Detect which cell encompasses the target text, then output its (X, Y) center coordinate. 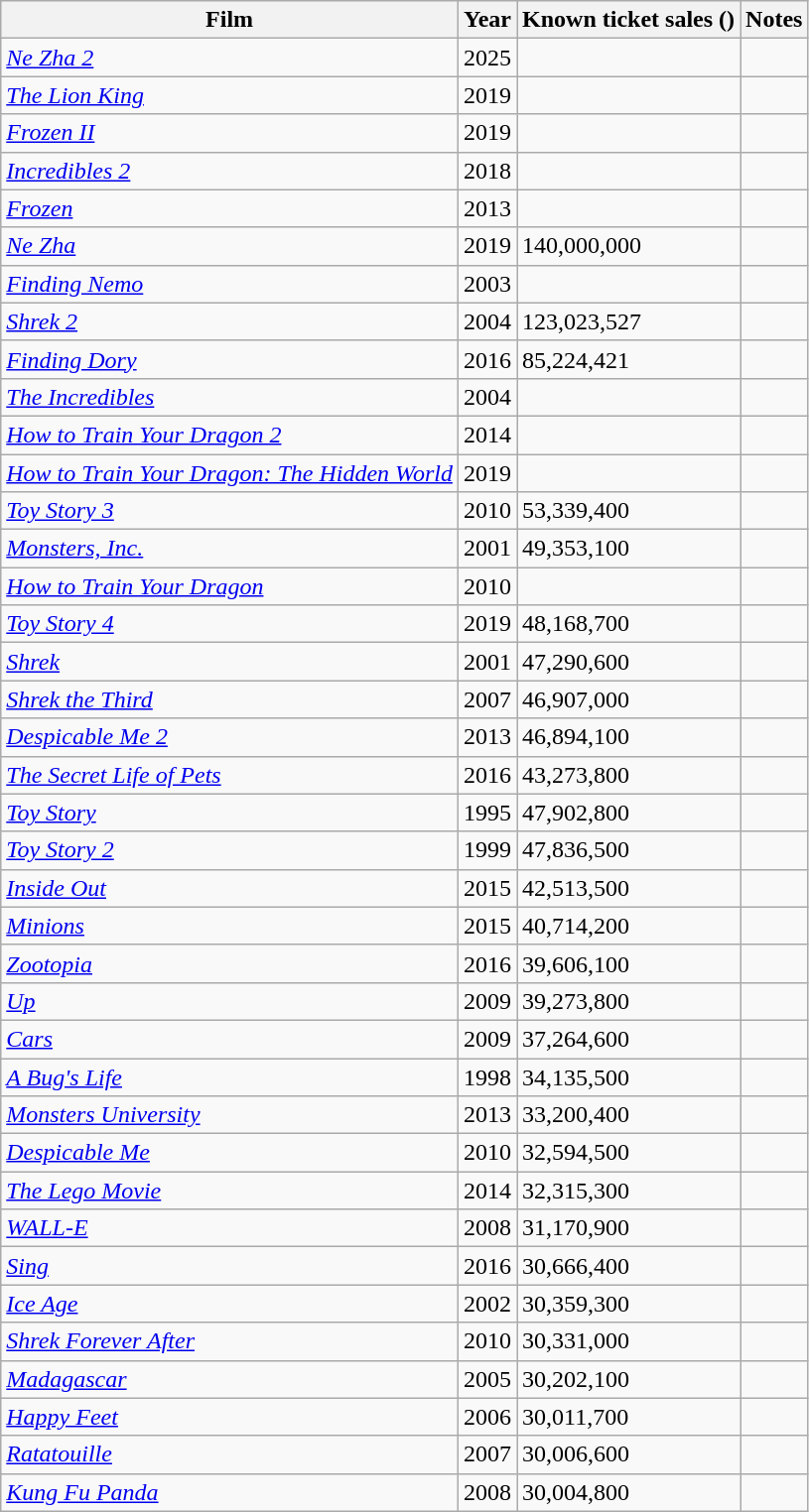
30,006,600 (629, 1454)
WALL-E (230, 1228)
Despicable Me (230, 1153)
47,836,500 (629, 850)
43,273,800 (629, 775)
37,264,600 (629, 1039)
46,894,100 (629, 737)
A Bug's Life (230, 1076)
Kung Fu Panda (230, 1492)
Shrek (230, 662)
48,168,700 (629, 624)
30,359,300 (629, 1304)
30,666,400 (629, 1266)
2005 (486, 1379)
Toy Story (230, 813)
Happy Feet (230, 1417)
47,290,600 (629, 662)
Notes (774, 20)
Finding Dory (230, 359)
How to Train Your Dragon 2 (230, 435)
Toy Story 4 (230, 624)
Frozen (230, 208)
The Lego Movie (230, 1191)
30,331,000 (629, 1341)
30,202,100 (629, 1379)
1999 (486, 850)
Sing (230, 1266)
The Secret Life of Pets (230, 775)
53,339,400 (629, 511)
30,011,700 (629, 1417)
32,315,300 (629, 1191)
Incredibles 2 (230, 171)
Monsters University (230, 1115)
Despicable Me 2 (230, 737)
32,594,500 (629, 1153)
1998 (486, 1076)
Ice Age (230, 1304)
Finding Nemo (230, 284)
2003 (486, 284)
Minions (230, 926)
30,004,800 (629, 1492)
40,714,200 (629, 926)
The Lion King (230, 95)
Shrek 2 (230, 321)
46,907,000 (629, 699)
85,224,421 (629, 359)
Ne Zha (230, 246)
2006 (486, 1417)
Ratatouille (230, 1454)
Madagascar (230, 1379)
Cars (230, 1039)
39,273,800 (629, 1001)
2002 (486, 1304)
42,513,500 (629, 888)
2025 (486, 58)
140,000,000 (629, 246)
Year (486, 20)
47,902,800 (629, 813)
Ne Zha 2 (230, 58)
Shrek the Third (230, 699)
Up (230, 1001)
Monsters, Inc. (230, 549)
2018 (486, 171)
31,170,900 (629, 1228)
Shrek Forever After (230, 1341)
Zootopia (230, 963)
Frozen II (230, 133)
Toy Story 2 (230, 850)
Known ticket sales () (629, 20)
34,135,500 (629, 1076)
123,023,527 (629, 321)
1995 (486, 813)
The Incredibles (230, 397)
33,200,400 (629, 1115)
Film (230, 20)
39,606,100 (629, 963)
Toy Story 3 (230, 511)
How to Train Your Dragon: The Hidden World (230, 473)
How to Train Your Dragon (230, 586)
49,353,100 (629, 549)
Inside Out (230, 888)
